Search for the cell housing the specified text and yield its (X, Y) center coordinate. 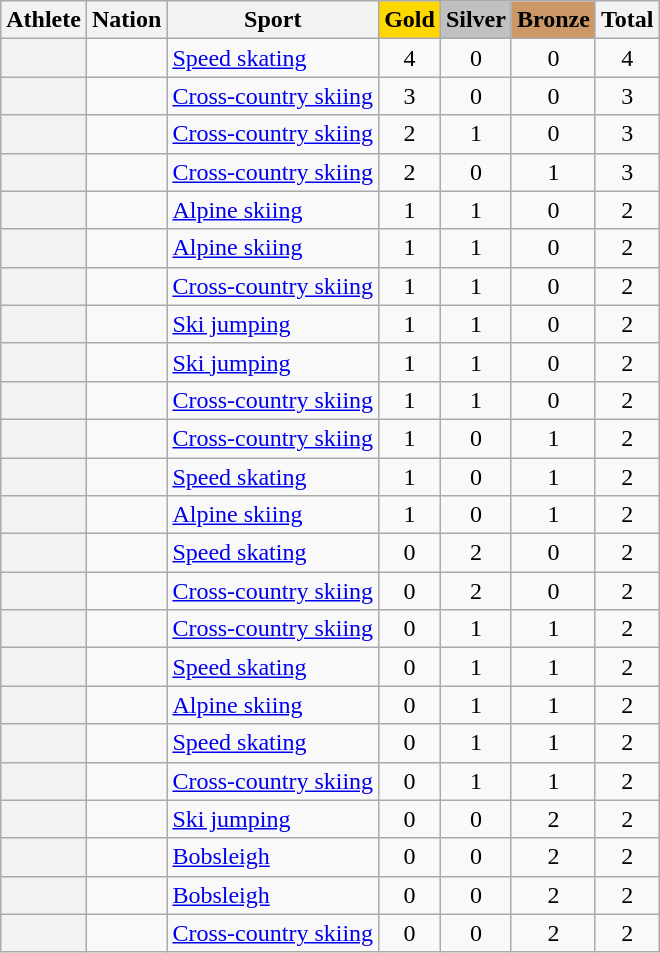
Sport (273, 20)
Total (627, 20)
Silver (476, 20)
Nation (126, 20)
Gold (410, 20)
Bronze (553, 20)
Athlete (44, 20)
